Find where the given text appears and provide that cell's center as [X, Y] coordinate. 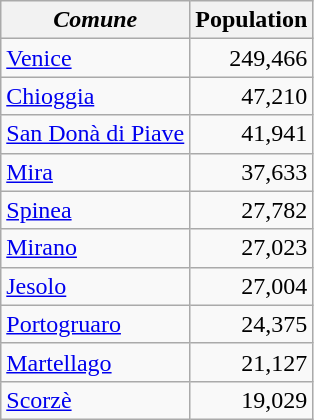
19,029 [252, 400]
Chioggia [96, 96]
Mirano [96, 248]
Spinea [96, 210]
Comune [96, 20]
Jesolo [96, 286]
Portogruaro [96, 324]
47,210 [252, 96]
Scorzè [96, 400]
Population [252, 20]
41,941 [252, 134]
27,782 [252, 210]
249,466 [252, 58]
27,004 [252, 286]
San Donà di Piave [96, 134]
37,633 [252, 172]
21,127 [252, 362]
Venice [96, 58]
Martellago [96, 362]
Mira [96, 172]
24,375 [252, 324]
27,023 [252, 248]
